Return the [X, Y] coordinate for the center point of the cell that contains the specified text.  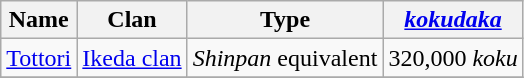
Shinpan equivalent [285, 58]
Clan [132, 20]
kokudaka [453, 20]
Type [285, 20]
Tottori [39, 58]
Name [39, 20]
320,000 koku [453, 58]
Ikeda clan [132, 58]
